Output the (X, Y) coordinate of the center of the cell containing the given text.  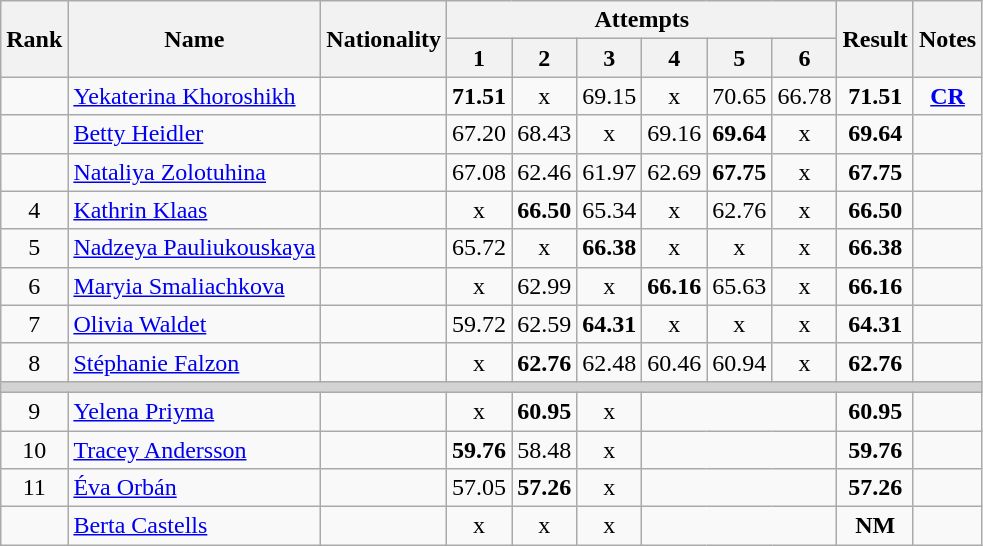
Olivia Waldet (194, 324)
Maryia Smaliachkova (194, 286)
Notes (947, 39)
60.94 (740, 362)
62.59 (544, 324)
3 (610, 58)
67.08 (480, 172)
7 (34, 324)
9 (34, 411)
69.16 (674, 134)
61.97 (610, 172)
Tracey Andersson (194, 449)
65.34 (610, 210)
Nationality (384, 39)
1 (480, 58)
57.05 (480, 488)
59.72 (480, 324)
60.46 (674, 362)
62.69 (674, 172)
69.15 (610, 96)
Attempts (642, 20)
70.65 (740, 96)
Rank (34, 39)
CR (947, 96)
Kathrin Klaas (194, 210)
Nadzeya Pauliukouskaya (194, 248)
Result (875, 39)
Nataliya Zolotuhina (194, 172)
62.46 (544, 172)
62.48 (610, 362)
68.43 (544, 134)
Éva Orbán (194, 488)
Yekaterina Khoroshikh (194, 96)
58.48 (544, 449)
Berta Castells (194, 526)
11 (34, 488)
8 (34, 362)
65.72 (480, 248)
Name (194, 39)
NM (875, 526)
2 (544, 58)
66.78 (804, 96)
67.20 (480, 134)
Stéphanie Falzon (194, 362)
10 (34, 449)
65.63 (740, 286)
Yelena Priyma (194, 411)
62.99 (544, 286)
Betty Heidler (194, 134)
